Pinpoint the cell where the given text exists, returning its [x, y] midpoint coordinate. 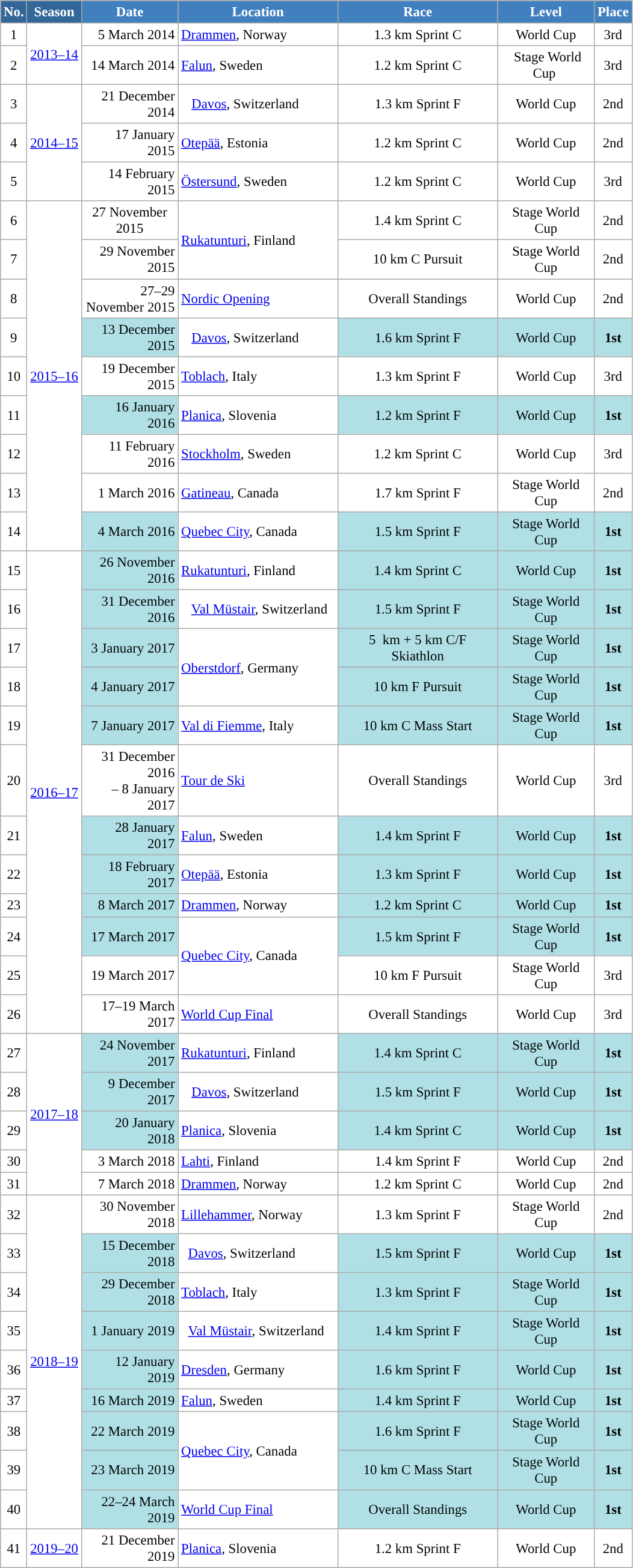
Tour de Ski [258, 781]
7 March 2018 [130, 1184]
16 [14, 609]
8 March 2017 [130, 906]
16 March 2019 [130, 1401]
17–19 March 2017 [130, 1014]
Oberstdorf, Germany [258, 668]
26 [14, 1014]
24 [14, 936]
19 December 2015 [130, 377]
19 [14, 725]
10 km C Pursuit [418, 260]
2019–20 [54, 1548]
21 [14, 836]
24 November 2017 [130, 1053]
34 [14, 1292]
Val di Fiemme, Italy [258, 725]
5 March 2014 [130, 35]
Dresden, Germany [258, 1370]
Nordic Opening [258, 298]
2018–19 [54, 1362]
30 November 2018 [130, 1215]
9 December 2017 [130, 1092]
1.3 km Sprint C [418, 35]
23 [14, 906]
19 March 2017 [130, 976]
25 [14, 976]
Lahti, Finland [258, 1161]
15 December 2018 [130, 1253]
No. [14, 12]
21 December 2014 [130, 105]
31 December 2016– 8 January 2017 [130, 781]
6 [14, 220]
Place [613, 12]
2014–15 [54, 143]
1 [14, 35]
36 [14, 1370]
Location [258, 12]
11 February 2016 [130, 453]
38 [14, 1431]
16 January 2016 [130, 415]
14 March 2014 [130, 65]
20 January 2018 [130, 1131]
5 [14, 182]
18 February 2017 [130, 875]
12 January 2019 [130, 1370]
Date [130, 12]
10 [14, 377]
39 [14, 1470]
27–29 November 2015 [130, 298]
Gatineau, Canada [258, 493]
32 [14, 1215]
28 January 2017 [130, 836]
Stockholm, Sweden [258, 453]
1 January 2019 [130, 1332]
17 January 2015 [130, 143]
41 [14, 1548]
29 [14, 1131]
31 December 2016 [130, 609]
7 January 2017 [130, 725]
3 [14, 105]
37 [14, 1401]
7 [14, 260]
31 [14, 1184]
Level [546, 12]
30 [14, 1161]
40 [14, 1510]
29 November 2015 [130, 260]
1 March 2016 [130, 493]
33 [14, 1253]
29 December 2018 [130, 1292]
3 January 2017 [130, 648]
1.7 km Sprint F [418, 493]
12 [14, 453]
5 km + 5 km C/F Skiathlon [418, 648]
4 [14, 143]
23 March 2019 [130, 1470]
Lillehammer, Norway [258, 1215]
13 [14, 493]
4 January 2017 [130, 687]
21 December 2019 [130, 1548]
11 [14, 415]
28 [14, 1092]
2 [14, 65]
20 [14, 781]
27 [14, 1053]
27 November 2015 [130, 220]
17 [14, 648]
Race [418, 12]
8 [14, 298]
9 [14, 337]
35 [14, 1332]
2015–16 [54, 375]
14 February 2015 [130, 182]
Season [54, 12]
Östersund, Sweden [258, 182]
2013–14 [54, 54]
22 March 2019 [130, 1431]
22 [14, 875]
26 November 2016 [130, 570]
3 March 2018 [130, 1161]
2017–18 [54, 1114]
4 March 2016 [130, 532]
15 [14, 570]
14 [14, 532]
22–24 March 2019 [130, 1510]
18 [14, 687]
13 December 2015 [130, 337]
17 March 2017 [130, 936]
2016–17 [54, 792]
